Return the [x, y] coordinate for the center point of the cell that contains the specified text.  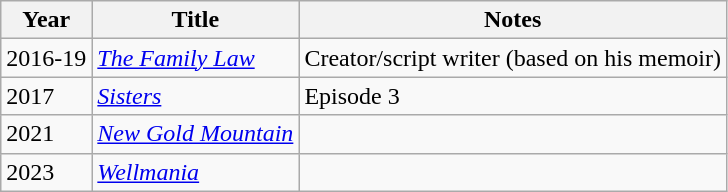
The Family Law [196, 58]
Creator/script writer (based on his memoir) [513, 58]
2023 [46, 172]
Episode 3 [513, 96]
2016-19 [46, 58]
Year [46, 20]
New Gold Mountain [196, 134]
2017 [46, 96]
Wellmania [196, 172]
Notes [513, 20]
Title [196, 20]
2021 [46, 134]
Sisters [196, 96]
